Pinpoint the cell where the given text exists, returning its (x, y) midpoint coordinate. 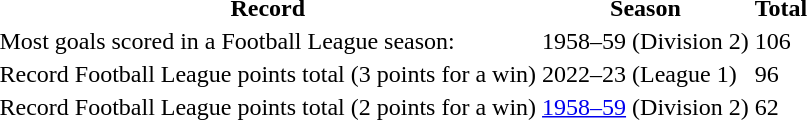
1958–59 (Division 2) (646, 41)
2022–23 (League 1) (646, 74)
